Determine the [x, y] coordinate at the center of the cell enclosing the given text.  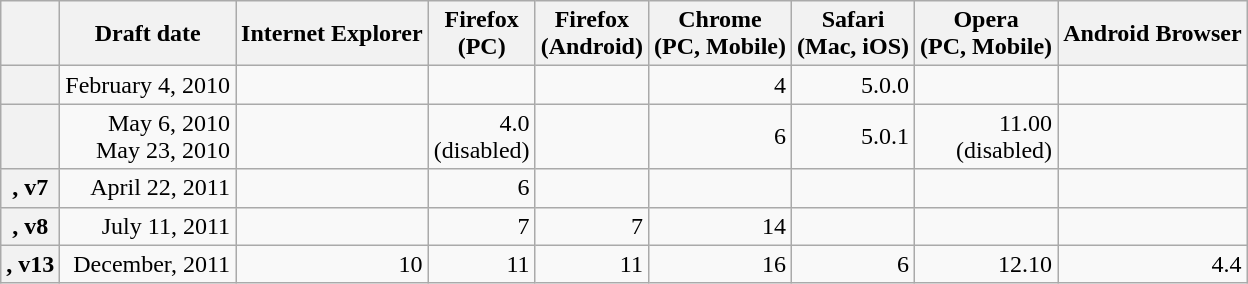
December, 2011 [148, 264]
4.0(disabled) [482, 136]
Safari(Mac, iOS) [854, 34]
16 [720, 264]
April 22, 2011 [148, 188]
May 6, 2010May 23, 2010 [148, 136]
Opera(PC, Mobile) [986, 34]
July 11, 2011 [148, 226]
Firefox(Android) [592, 34]
5.0.0 [854, 85]
11.00(disabled) [986, 136]
, v8 [30, 226]
, v13 [30, 264]
Internet Explorer [332, 34]
4.4 [1153, 264]
4 [720, 85]
Firefox(PC) [482, 34]
Draft date [148, 34]
5.0.1 [854, 136]
Chrome(PC, Mobile) [720, 34]
, v7 [30, 188]
12.10 [986, 264]
14 [720, 226]
10 [332, 264]
February 4, 2010 [148, 85]
Android Browser [1153, 34]
